Scan for the cell matching the given text and deliver its [X, Y] coordinate at center. 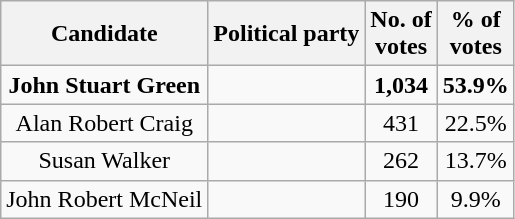
% ofvotes [476, 34]
Susan Walker [104, 161]
Alan Robert Craig [104, 123]
22.5% [476, 123]
1,034 [401, 85]
262 [401, 161]
John Robert McNeil [104, 199]
53.9% [476, 85]
Political party [286, 34]
Candidate [104, 34]
No. ofvotes [401, 34]
190 [401, 199]
431 [401, 123]
13.7% [476, 161]
John Stuart Green [104, 85]
9.9% [476, 199]
